Determine the (X, Y) coordinate at the center of the cell enclosing the given text.  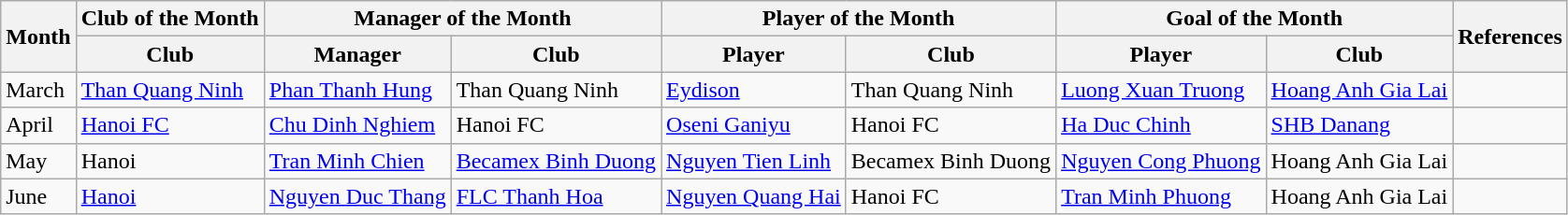
Tran Minh Phuong (1161, 196)
March (38, 90)
Eydison (754, 90)
Month (38, 36)
April (38, 125)
References (1510, 36)
Goal of the Month (1255, 19)
FLC Thanh Hoa (556, 196)
Oseni Ganiyu (754, 125)
Nguyen Tien Linh (754, 161)
Manager of the Month (462, 19)
Tran Minh Chien (357, 161)
Player of the Month (859, 19)
Nguyen Duc Thang (357, 196)
Phan Thanh Hung (357, 90)
Chu Dinh Nghiem (357, 125)
Manager (357, 54)
June (38, 196)
Club of the Month (170, 19)
Nguyen Quang Hai (754, 196)
Ha Duc Chinh (1161, 125)
SHB Danang (1359, 125)
May (38, 161)
Luong Xuan Truong (1161, 90)
Nguyen Cong Phuong (1161, 161)
